Search for the cell housing the specified text and yield its (x, y) center coordinate. 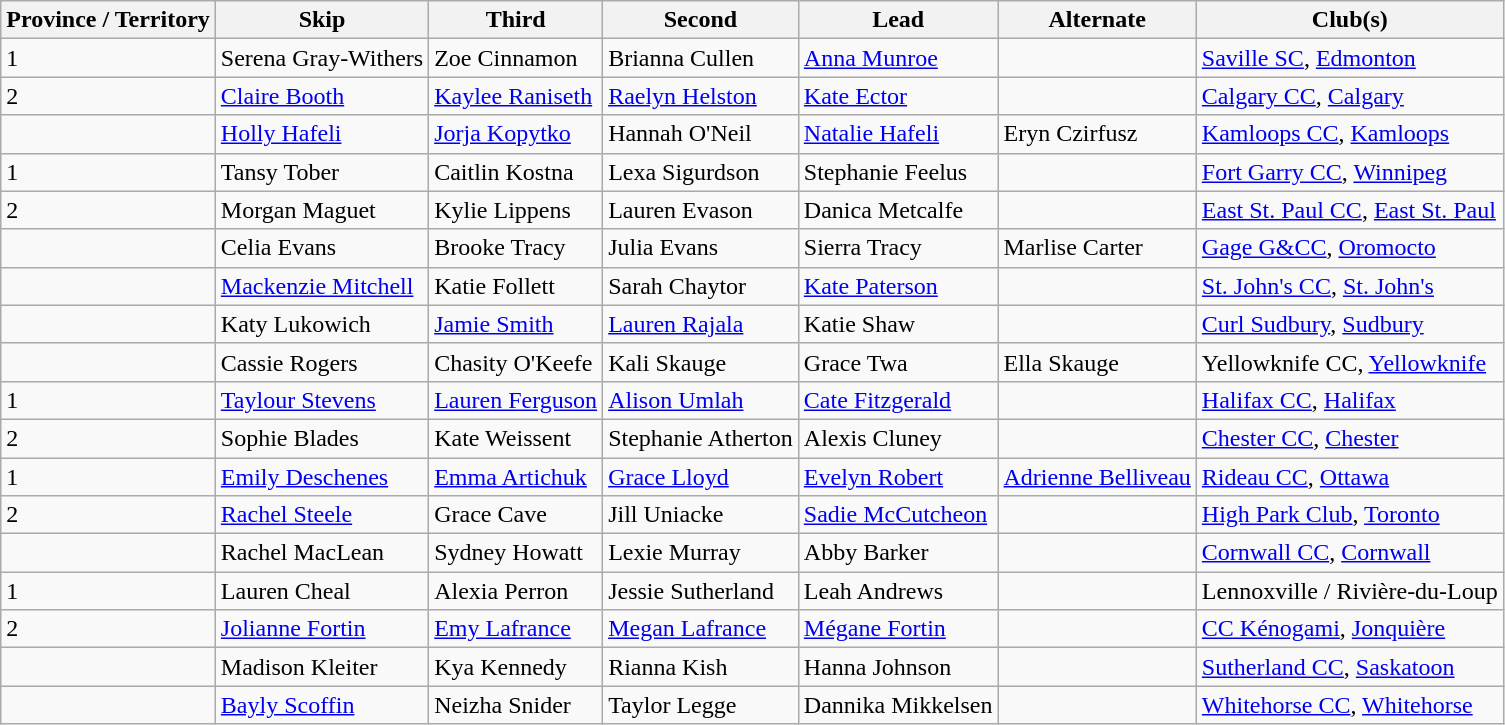
Sarah Chaytor (701, 286)
Lauren Cheal (322, 591)
Madison Kleiter (322, 667)
High Park Club, Toronto (1350, 515)
Kylie Lippens (516, 210)
Yellowknife CC, Yellowknife (1350, 362)
Lexie Murray (701, 553)
Stephanie Feelus (898, 172)
Emy Lafrance (516, 629)
Megan Lafrance (701, 629)
Katy Lukowich (322, 324)
Grace Lloyd (701, 477)
Bayly Scoffin (322, 705)
Jolianne Fortin (322, 629)
Lead (898, 20)
Gage G&CC, Oromocto (1350, 248)
Rachel Steele (322, 515)
Danica Metcalfe (898, 210)
Morgan Maguet (322, 210)
Grace Twa (898, 362)
Emily Deschenes (322, 477)
Sutherland CC, Saskatoon (1350, 667)
Holly Hafeli (322, 134)
Kamloops CC, Kamloops (1350, 134)
Raelyn Helston (701, 96)
Kate Ector (898, 96)
Mégane Fortin (898, 629)
Sadie McCutcheon (898, 515)
Marlise Carter (1097, 248)
Dannika Mikkelsen (898, 705)
Alison Umlah (701, 400)
Lauren Evason (701, 210)
Third (516, 20)
Kate Weissent (516, 438)
Rideau CC, Ottawa (1350, 477)
Rianna Kish (701, 667)
Tansy Tober (322, 172)
St. John's CC, St. John's (1350, 286)
Emma Artichuk (516, 477)
Caitlin Kostna (516, 172)
Sophie Blades (322, 438)
Neizha Snider (516, 705)
Evelyn Robert (898, 477)
Sierra Tracy (898, 248)
Anna Munroe (898, 58)
Mackenzie Mitchell (322, 286)
Brianna Cullen (701, 58)
Natalie Hafeli (898, 134)
Taylour Stevens (322, 400)
Alternate (1097, 20)
Province / Territory (108, 20)
Claire Booth (322, 96)
Zoe Cinnamon (516, 58)
Cassie Rogers (322, 362)
Alexia Perron (516, 591)
Cornwall CC, Cornwall (1350, 553)
Kate Paterson (898, 286)
Lauren Rajala (701, 324)
East St. Paul CC, East St. Paul (1350, 210)
Whitehorse CC, Whitehorse (1350, 705)
Katie Shaw (898, 324)
Club(s) (1350, 20)
Hanna Johnson (898, 667)
Celia Evans (322, 248)
Leah Andrews (898, 591)
Stephanie Atherton (701, 438)
Jill Uniacke (701, 515)
Halifax CC, Halifax (1350, 400)
Curl Sudbury, Sudbury (1350, 324)
Second (701, 20)
Serena Gray-Withers (322, 58)
Jessie Sutherland (701, 591)
Chester CC, Chester (1350, 438)
Taylor Legge (701, 705)
Alexis Cluney (898, 438)
Saville SC, Edmonton (1350, 58)
Kya Kennedy (516, 667)
Lauren Ferguson (516, 400)
Kaylee Raniseth (516, 96)
Grace Cave (516, 515)
Sydney Howatt (516, 553)
Lexa Sigurdson (701, 172)
Eryn Czirfusz (1097, 134)
Hannah O'Neil (701, 134)
Kali Skauge (701, 362)
Abby Barker (898, 553)
Jorja Kopytko (516, 134)
Fort Garry CC, Winnipeg (1350, 172)
CC Kénogami, Jonquière (1350, 629)
Calgary CC, Calgary (1350, 96)
Brooke Tracy (516, 248)
Chasity O'Keefe (516, 362)
Lennoxville / Rivière-du-Loup (1350, 591)
Rachel MacLean (322, 553)
Jamie Smith (516, 324)
Katie Follett (516, 286)
Ella Skauge (1097, 362)
Cate Fitzgerald (898, 400)
Julia Evans (701, 248)
Adrienne Belliveau (1097, 477)
Skip (322, 20)
